From the cell containing the given text, extract its center point as (x, y) coordinate. 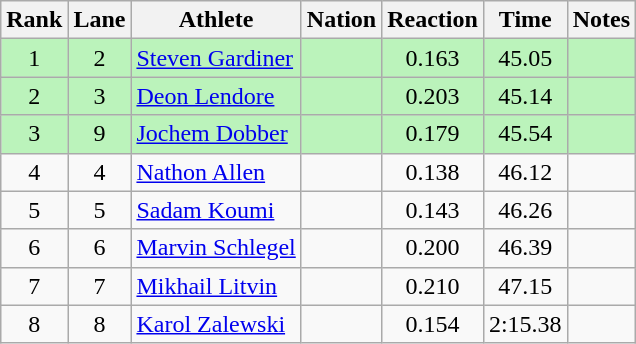
Time (525, 20)
47.15 (525, 286)
Sadam Koumi (216, 210)
46.12 (525, 172)
2:15.38 (525, 324)
Lane (100, 20)
Deon Lendore (216, 96)
Rank (34, 20)
1 (34, 58)
Steven Gardiner (216, 58)
0.143 (433, 210)
Athlete (216, 20)
9 (100, 134)
0.200 (433, 248)
Karol Zalewski (216, 324)
46.26 (525, 210)
0.138 (433, 172)
Nation (341, 20)
Jochem Dobber (216, 134)
0.210 (433, 286)
0.179 (433, 134)
0.154 (433, 324)
46.39 (525, 248)
Mikhail Litvin (216, 286)
Marvin Schlegel (216, 248)
0.163 (433, 58)
Notes (601, 20)
45.14 (525, 96)
Nathon Allen (216, 172)
Reaction (433, 20)
0.203 (433, 96)
45.54 (525, 134)
45.05 (525, 58)
